From the cell containing the given text, extract its center point as [x, y] coordinate. 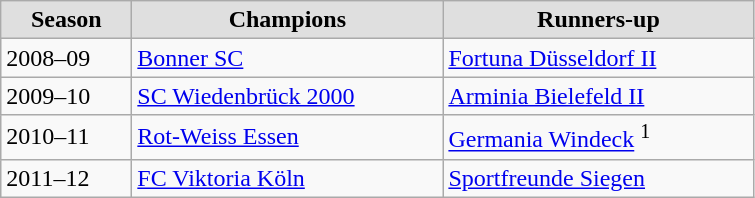
SC Wiedenbrück 2000 [288, 96]
Season [66, 20]
Arminia Bielefeld II [598, 96]
FC Viktoria Köln [288, 178]
Runners-up [598, 20]
Champions [288, 20]
Sportfreunde Siegen [598, 178]
Rot-Weiss Essen [288, 138]
2010–11 [66, 138]
2008–09 [66, 58]
Bonner SC [288, 58]
Fortuna Düsseldorf II [598, 58]
Germania Windeck 1 [598, 138]
2009–10 [66, 96]
2011–12 [66, 178]
